For the text-containing cell, return its midpoint in (X, Y) coordinate format. 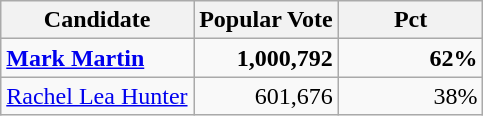
Candidate (98, 20)
62% (410, 58)
1,000,792 (266, 58)
Rachel Lea Hunter (98, 96)
Pct (410, 20)
38% (410, 96)
601,676 (266, 96)
Popular Vote (266, 20)
Mark Martin (98, 58)
